For the text-containing cell, return its midpoint in [X, Y] coordinate format. 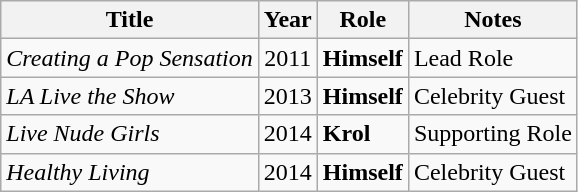
2013 [288, 96]
Role [362, 20]
Creating a Pop Sensation [130, 58]
Year [288, 20]
Supporting Role [492, 134]
Healthy Living [130, 172]
Lead Role [492, 58]
Krol [362, 134]
LA Live the Show [130, 96]
Notes [492, 20]
2011 [288, 58]
Live Nude Girls [130, 134]
Title [130, 20]
